Capture the cell that displays the provided text and extract its (x, y) central coordinate. 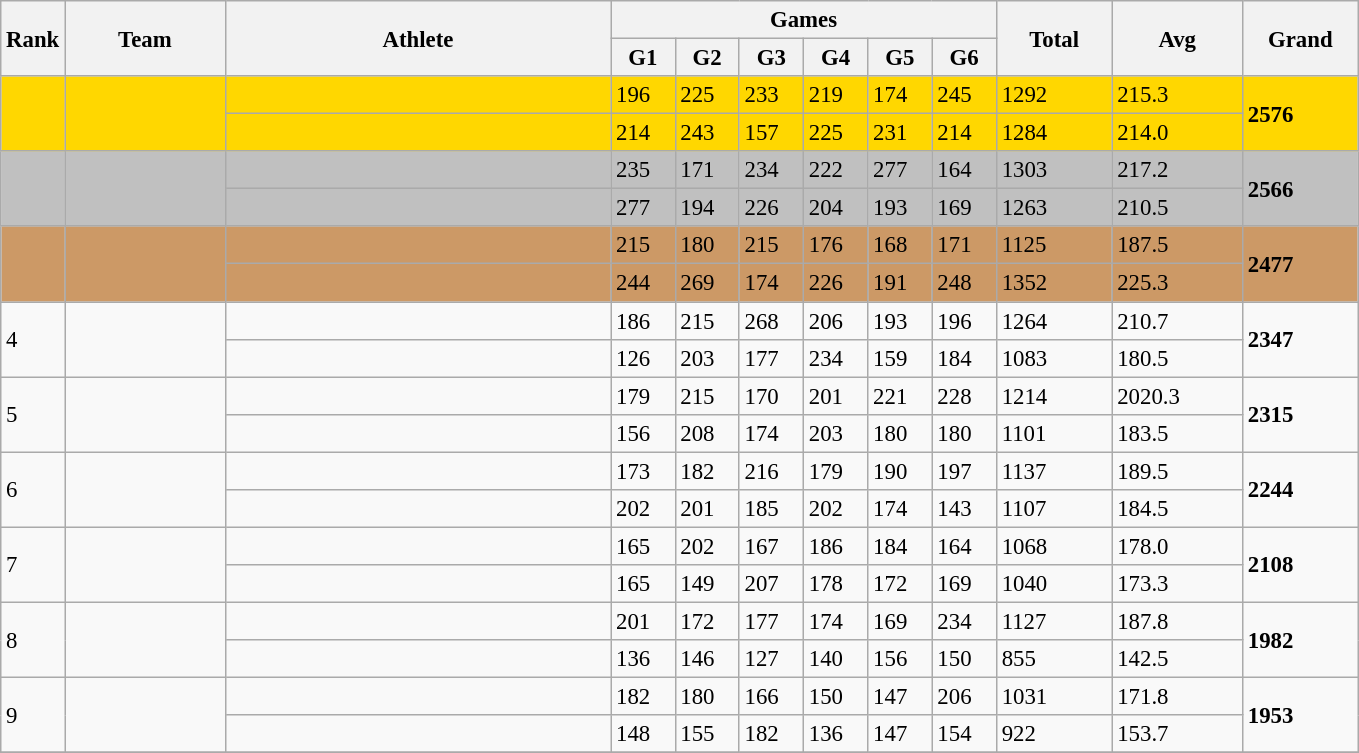
G4 (836, 58)
221 (900, 396)
187.5 (1178, 245)
1982 (1301, 640)
194 (707, 208)
153.7 (1178, 734)
143 (964, 509)
9 (33, 716)
235 (643, 170)
197 (964, 471)
243 (707, 133)
1127 (1054, 621)
Athlete (418, 38)
140 (836, 659)
180.5 (1178, 358)
6 (33, 490)
208 (707, 433)
183.5 (1178, 433)
2020.3 (1178, 396)
1303 (1054, 170)
245 (964, 95)
1031 (1054, 697)
204 (836, 208)
855 (1054, 659)
190 (900, 471)
178.0 (1178, 546)
127 (771, 659)
173 (643, 471)
159 (900, 358)
Rank (33, 38)
2477 (1301, 264)
168 (900, 245)
2566 (1301, 188)
922 (1054, 734)
2576 (1301, 114)
217.2 (1178, 170)
1292 (1054, 95)
G3 (771, 58)
219 (836, 95)
2108 (1301, 564)
1263 (1054, 208)
Grand (1301, 38)
2315 (1301, 414)
148 (643, 734)
176 (836, 245)
157 (771, 133)
2347 (1301, 340)
210.5 (1178, 208)
149 (707, 584)
4 (33, 340)
G5 (900, 58)
1352 (1054, 283)
5 (33, 414)
207 (771, 584)
Total (1054, 38)
166 (771, 697)
1107 (1054, 509)
1101 (1054, 433)
187.8 (1178, 621)
155 (707, 734)
184.5 (1178, 509)
228 (964, 396)
216 (771, 471)
1214 (1054, 396)
233 (771, 95)
1068 (1054, 546)
222 (836, 170)
126 (643, 358)
G6 (964, 58)
146 (707, 659)
1264 (1054, 321)
Team (146, 38)
214.0 (1178, 133)
1137 (1054, 471)
171.8 (1178, 697)
154 (964, 734)
178 (836, 584)
191 (900, 283)
231 (900, 133)
1125 (1054, 245)
244 (643, 283)
215.3 (1178, 95)
170 (771, 396)
2244 (1301, 490)
7 (33, 564)
268 (771, 321)
173.3 (1178, 584)
G1 (643, 58)
189.5 (1178, 471)
1953 (1301, 716)
210.7 (1178, 321)
1083 (1054, 358)
248 (964, 283)
167 (771, 546)
269 (707, 283)
G2 (707, 58)
Games (804, 20)
1040 (1054, 584)
1284 (1054, 133)
185 (771, 509)
8 (33, 640)
Avg (1178, 38)
225.3 (1178, 283)
142.5 (1178, 659)
